Scan for the cell matching the given text and deliver its (x, y) coordinate at center. 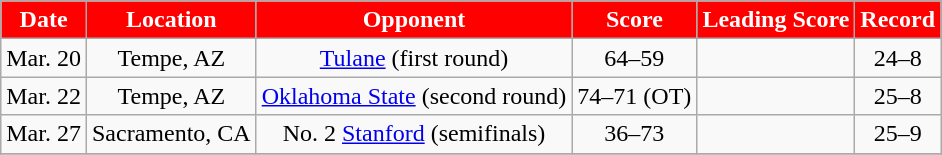
Oklahoma State (second round) (414, 96)
Leading Score (776, 20)
24–8 (898, 58)
25–9 (898, 134)
64–59 (634, 58)
Location (171, 20)
Mar. 27 (44, 134)
Score (634, 20)
Sacramento, CA (171, 134)
Tulane (first round) (414, 58)
74–71 (OT) (634, 96)
Mar. 22 (44, 96)
No. 2 Stanford (semifinals) (414, 134)
Mar. 20 (44, 58)
25–8 (898, 96)
Date (44, 20)
Opponent (414, 20)
36–73 (634, 134)
Record (898, 20)
